Provide the (X, Y) coordinate of the cell's center where the given text is located.  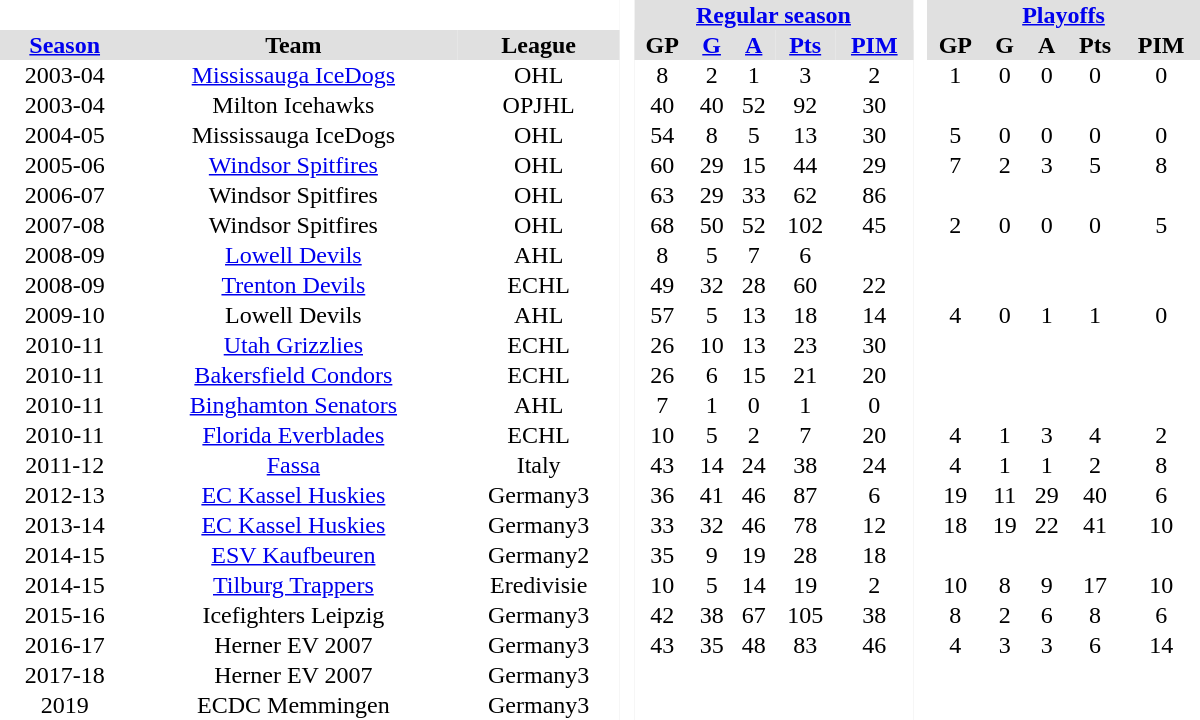
Milton Icehawks (293, 105)
Trenton Devils (293, 285)
54 (662, 135)
2009-10 (64, 315)
83 (806, 645)
Binghamton Senators (293, 405)
2016-17 (64, 645)
2015-16 (64, 615)
OPJHL (538, 105)
63 (662, 195)
Playoffs (1064, 15)
92 (806, 105)
17 (1096, 585)
11 (1005, 495)
44 (806, 165)
2017-18 (64, 675)
48 (754, 645)
68 (662, 225)
Italy (538, 465)
2012-13 (64, 495)
2013-14 (64, 525)
Season (64, 45)
2019 (64, 705)
Bakersfield Condors (293, 375)
League (538, 45)
Icefighters Leipzig (293, 615)
45 (874, 225)
67 (754, 615)
Team (293, 45)
2005-06 (64, 165)
ECDC Memmingen (293, 705)
Tilburg Trappers (293, 585)
78 (806, 525)
Eredivisie (538, 585)
62 (806, 195)
2007-08 (64, 225)
Regular season (774, 15)
42 (662, 615)
ESV Kaufbeuren (293, 555)
2004-05 (64, 135)
87 (806, 495)
36 (662, 495)
50 (712, 225)
57 (662, 315)
Fassa (293, 465)
105 (806, 615)
2011-12 (64, 465)
12 (874, 525)
21 (806, 375)
102 (806, 225)
Utah Grizzlies (293, 345)
86 (874, 195)
49 (662, 285)
2006-07 (64, 195)
23 (806, 345)
Florida Everblades (293, 435)
Germany2 (538, 555)
